Determine the [X, Y] coordinate at the center of the cell enclosing the given text.  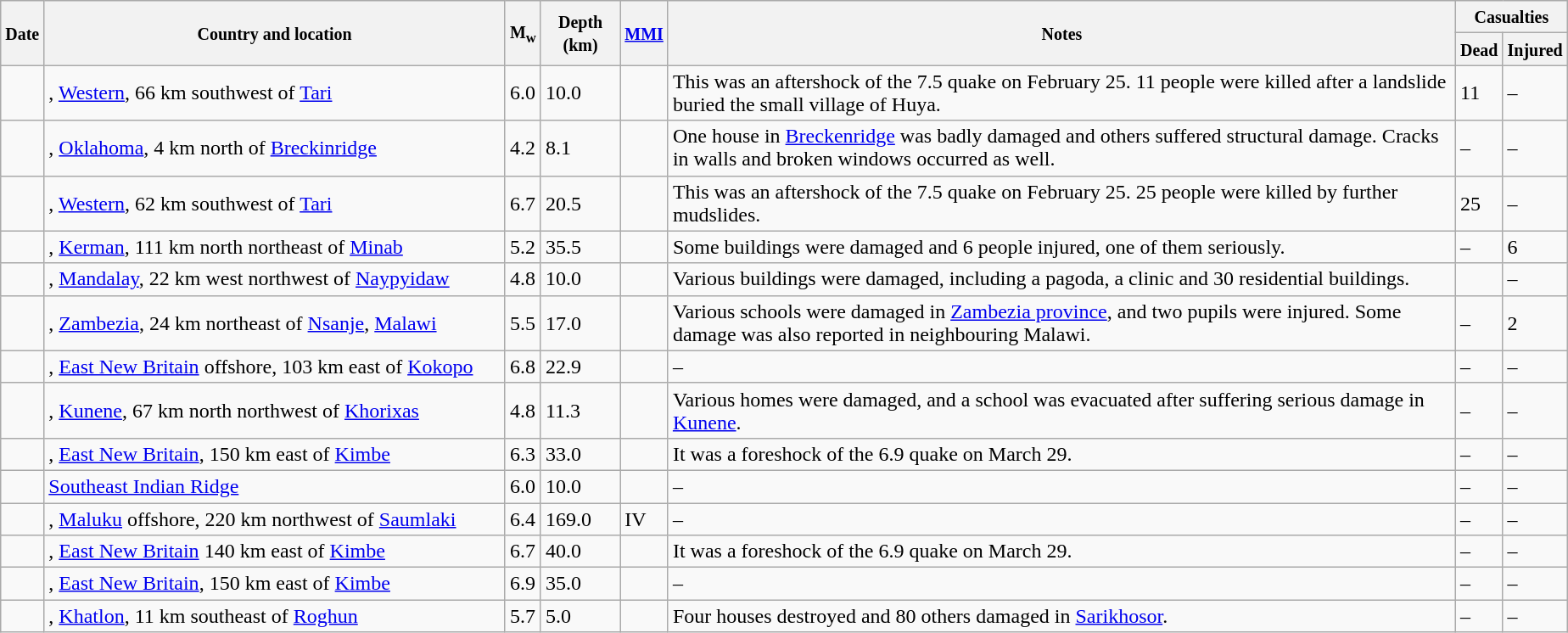
, East New Britain 140 km east of Kimbe [275, 552]
, Maluku offshore, 220 km northwest of Saumlaki [275, 518]
Country and location [275, 33]
Casualties [1511, 17]
This was an aftershock of the 7.5 quake on February 25. 25 people were killed by further mudslides. [1061, 204]
Notes [1061, 33]
5.7 [523, 616]
11 [1479, 93]
Injured [1535, 49]
Date [22, 33]
, Western, 66 km southwest of Tari [275, 93]
, Kunene, 67 km north northwest of Khorixas [275, 411]
2 [1535, 322]
35.5 [580, 247]
Mw [523, 33]
11.3 [580, 411]
6.8 [523, 367]
, Oklahoma, 4 km north of Breckinridge [275, 148]
, Khatlon, 11 km southeast of Roghun [275, 616]
4.2 [523, 148]
8.1 [580, 148]
5.0 [580, 616]
6 [1535, 247]
MMI [645, 33]
35.0 [580, 584]
, Kerman, 111 km north northeast of Minab [275, 247]
5.5 [523, 322]
Four houses destroyed and 80 others damaged in Sarikhosor. [1061, 616]
Various schools were damaged in Zambezia province, and two pupils were injured. Some damage was also reported in neighbouring Malawi. [1061, 322]
40.0 [580, 552]
Depth (km) [580, 33]
25 [1479, 204]
6.9 [523, 584]
6.3 [523, 454]
One house in Breckenridge was badly damaged and others suffered structural damage. Cracks in walls and broken windows occurred as well. [1061, 148]
17.0 [580, 322]
22.9 [580, 367]
, Zambezia, 24 km northeast of Nsanje, Malawi [275, 322]
33.0 [580, 454]
Various homes were damaged, and a school was evacuated after suffering serious damage in Kunene. [1061, 411]
169.0 [580, 518]
Various buildings were damaged, including a pagoda, a clinic and 30 residential buildings. [1061, 279]
, Western, 62 km southwest of Tari [275, 204]
Some buildings were damaged and 6 people injured, one of them seriously. [1061, 247]
Southeast Indian Ridge [275, 486]
5.2 [523, 247]
, Mandalay, 22 km west northwest of Naypyidaw [275, 279]
, East New Britain offshore, 103 km east of Kokopo [275, 367]
This was an aftershock of the 7.5 quake on February 25. 11 people were killed after a landslide buried the small village of Huya. [1061, 93]
Dead [1479, 49]
IV [645, 518]
6.4 [523, 518]
20.5 [580, 204]
